Pinpoint the cell where the given text exists, returning its [X, Y] midpoint coordinate. 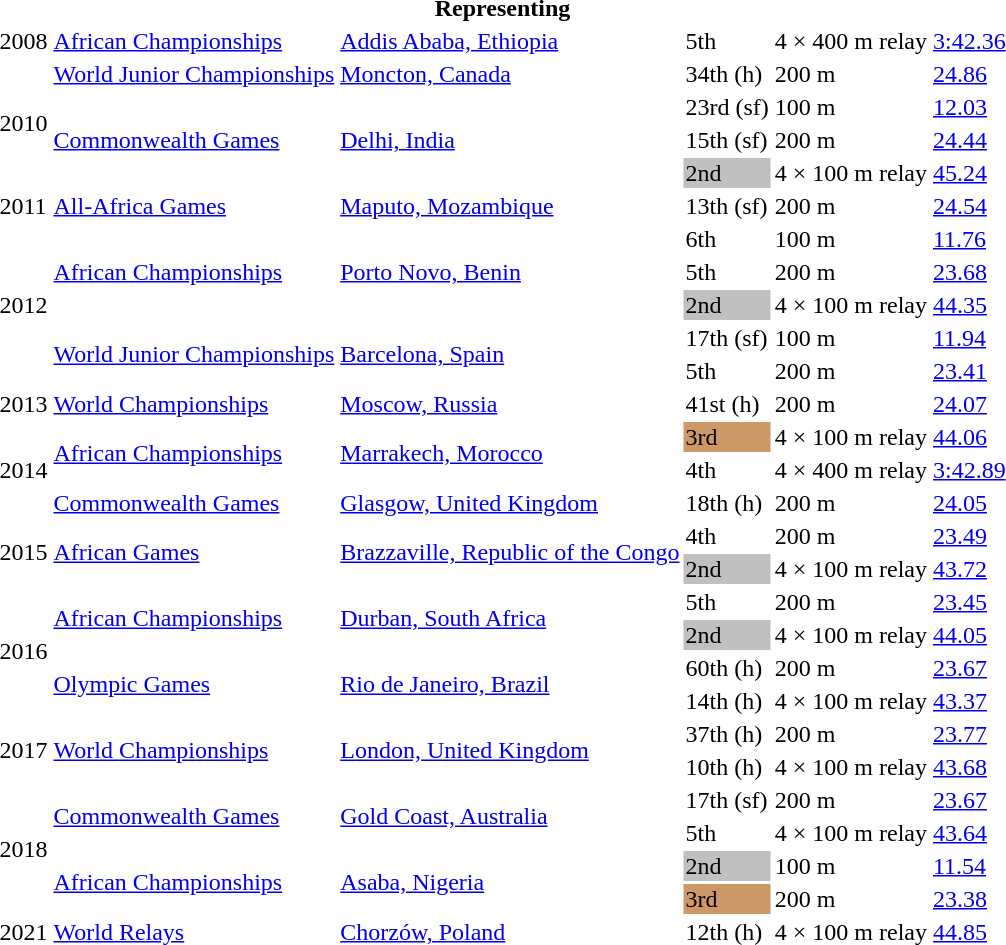
Gold Coast, Australia [510, 816]
18th (h) [727, 503]
6th [727, 239]
Barcelona, Spain [510, 354]
60th (h) [727, 668]
Brazzaville, Republic of the Congo [510, 552]
13th (sf) [727, 206]
Moscow, Russia [510, 404]
Marrakech, Morocco [510, 454]
Delhi, India [510, 140]
37th (h) [727, 734]
15th (sf) [727, 140]
Olympic Games [194, 684]
Asaba, Nigeria [510, 882]
Porto Novo, Benin [510, 272]
Rio de Janeiro, Brazil [510, 684]
Maputo, Mozambique [510, 206]
Addis Ababa, Ethiopia [510, 41]
34th (h) [727, 74]
African Games [194, 552]
Moncton, Canada [510, 74]
Glasgow, United Kingdom [510, 503]
All-Africa Games [194, 206]
14th (h) [727, 701]
Durban, South Africa [510, 618]
41st (h) [727, 404]
London, United Kingdom [510, 750]
23rd (sf) [727, 107]
10th (h) [727, 767]
